Search for the cell housing the specified text and yield its [X, Y] center coordinate. 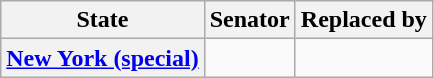
Replaced by [364, 20]
Senator [250, 20]
State [102, 20]
New York (special) [102, 58]
